From the cell containing the given text, extract its center point as (x, y) coordinate. 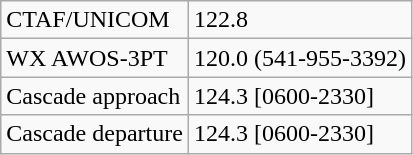
WX AWOS-3PT (95, 58)
Cascade approach (95, 96)
120.0 (541-955-3392) (300, 58)
122.8 (300, 20)
CTAF/UNICOM (95, 20)
Cascade departure (95, 134)
